Return (X, Y) of the center of cell containing provided text 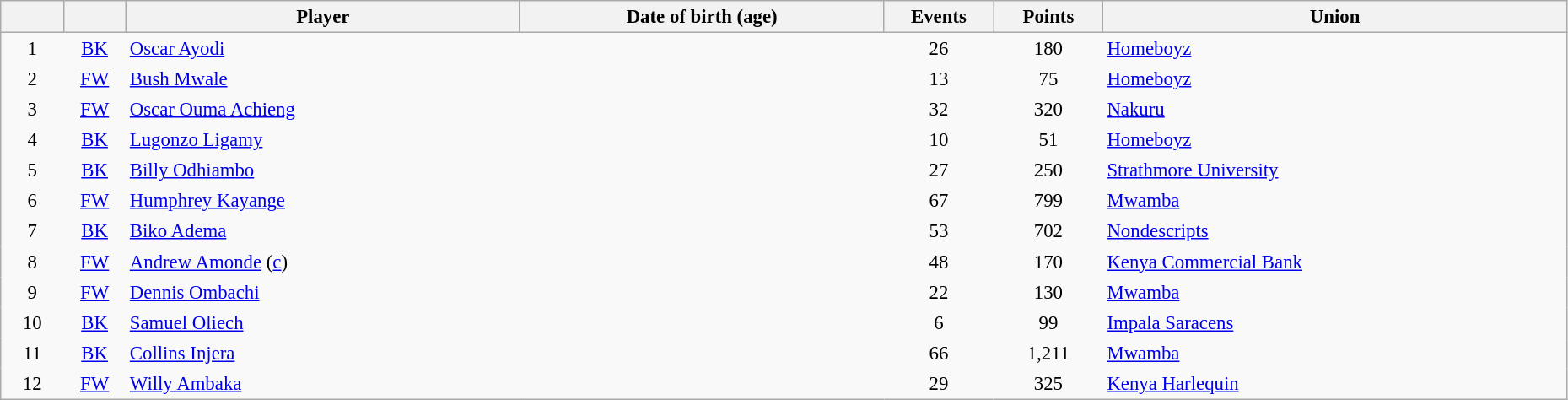
3 (32, 109)
Lugonzo Ligamy (322, 140)
12 (32, 383)
Oscar Ouma Achieng (322, 109)
26 (939, 49)
Player (322, 17)
Events (939, 17)
75 (1048, 78)
250 (1048, 170)
320 (1048, 109)
130 (1048, 292)
11 (32, 353)
51 (1048, 140)
1 (32, 49)
170 (1048, 262)
Oscar Ayodi (322, 49)
Biko Adema (322, 231)
Billy Odhiambo (322, 170)
799 (1048, 201)
Date of birth (age) (702, 17)
1,211 (1048, 353)
29 (939, 383)
Bush Mwale (322, 78)
9 (32, 292)
48 (939, 262)
Willy Ambaka (322, 383)
702 (1048, 231)
Andrew Amonde (c) (322, 262)
53 (939, 231)
Impala Saracens (1334, 322)
27 (939, 170)
32 (939, 109)
325 (1048, 383)
5 (32, 170)
66 (939, 353)
Nakuru (1334, 109)
22 (939, 292)
67 (939, 201)
Kenya Commercial Bank (1334, 262)
180 (1048, 49)
8 (32, 262)
Nondescripts (1334, 231)
Kenya Harlequin (1334, 383)
Dennis Ombachi (322, 292)
7 (32, 231)
Strathmore University (1334, 170)
13 (939, 78)
4 (32, 140)
2 (32, 78)
Points (1048, 17)
Humphrey Kayange (322, 201)
Samuel Oliech (322, 322)
99 (1048, 322)
Collins Injera (322, 353)
Union (1334, 17)
